Determine the (x, y) coordinate at the center of the cell enclosing the given text.  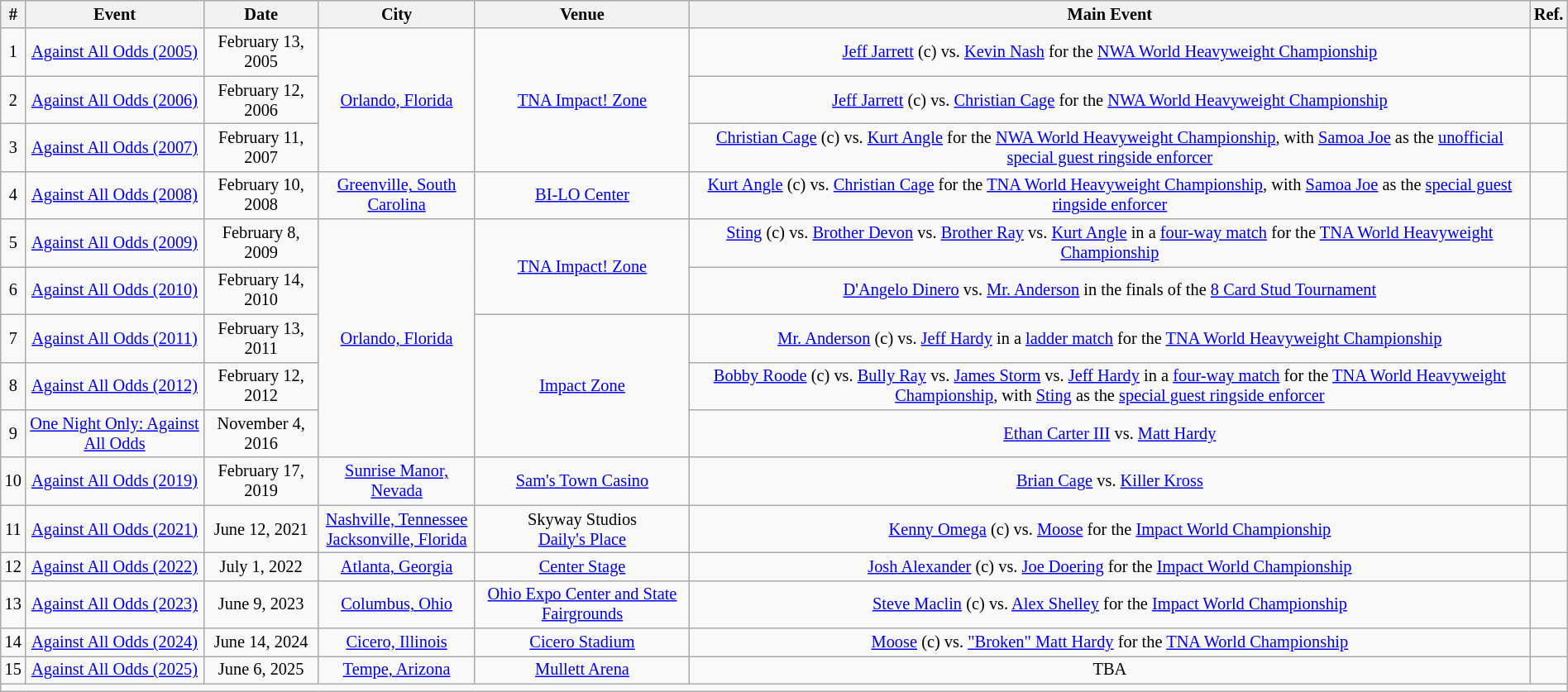
Against All Odds (2025) (114, 670)
Brian Cage vs. Killer Kross (1110, 481)
Mullett Arena (582, 670)
Sunrise Manor, Nevada (397, 481)
Christian Cage (c) vs. Kurt Angle for the NWA World Heavyweight Championship, with Samoa Joe as the unofficial special guest ringside enforcer (1110, 147)
Atlanta, Georgia (397, 566)
June 12, 2021 (261, 529)
February 10, 2008 (261, 195)
Against All Odds (2005) (114, 52)
2 (13, 100)
Against All Odds (2008) (114, 195)
BI-LO Center (582, 195)
# (13, 14)
Against All Odds (2019) (114, 481)
Against All Odds (2010) (114, 290)
Mr. Anderson (c) vs. Jeff Hardy in a ladder match for the TNA World Heavyweight Championship (1110, 338)
Impact Zone (582, 385)
June 9, 2023 (261, 604)
12 (13, 566)
Nashville, TennesseeJacksonville, Florida (397, 529)
15 (13, 670)
Date (261, 14)
June 14, 2024 (261, 642)
1 (13, 52)
City (397, 14)
3 (13, 147)
4 (13, 195)
5 (13, 243)
February 13, 2005 (261, 52)
February 13, 2011 (261, 338)
14 (13, 642)
Jeff Jarrett (c) vs. Christian Cage for the NWA World Heavyweight Championship (1110, 100)
February 12, 2006 (261, 100)
8 (13, 386)
6 (13, 290)
Jeff Jarrett (c) vs. Kevin Nash for the NWA World Heavyweight Championship (1110, 52)
Against All Odds (2007) (114, 147)
11 (13, 529)
Moose (c) vs. "Broken" Matt Hardy for the TNA World Championship (1110, 642)
Ref. (1548, 14)
Against All Odds (2009) (114, 243)
Main Event (1110, 14)
Sting (c) vs. Brother Devon vs. Brother Ray vs. Kurt Angle in a four-way match for the TNA World Heavyweight Championship (1110, 243)
February 8, 2009 (261, 243)
13 (13, 604)
June 6, 2025 (261, 670)
Kenny Omega (c) vs. Moose for the Impact World Championship (1110, 529)
Skyway StudiosDaily's Place (582, 529)
9 (13, 433)
February 14, 2010 (261, 290)
Against All Odds (2024) (114, 642)
July 1, 2022 (261, 566)
Sam's Town Casino (582, 481)
November 4, 2016 (261, 433)
Event (114, 14)
Against All Odds (2012) (114, 386)
Steve Maclin (c) vs. Alex Shelley for the Impact World Championship (1110, 604)
7 (13, 338)
Against All Odds (2023) (114, 604)
February 11, 2007 (261, 147)
Ethan Carter III vs. Matt Hardy (1110, 433)
Ohio Expo Center and State Fairgrounds (582, 604)
Venue (582, 14)
February 12, 2012 (261, 386)
February 17, 2019 (261, 481)
Cicero Stadium (582, 642)
10 (13, 481)
Columbus, Ohio (397, 604)
Greenville, South Carolina (397, 195)
Against All Odds (2011) (114, 338)
Kurt Angle (c) vs. Christian Cage for the TNA World Heavyweight Championship, with Samoa Joe as the special guest ringside enforcer (1110, 195)
Cicero, Illinois (397, 642)
D'Angelo Dinero vs. Mr. Anderson in the finals of the 8 Card Stud Tournament (1110, 290)
Against All Odds (2022) (114, 566)
Josh Alexander (c) vs. Joe Doering for the Impact World Championship (1110, 566)
Against All Odds (2006) (114, 100)
One Night Only: Against All Odds (114, 433)
TBA (1110, 670)
Center Stage (582, 566)
Tempe, Arizona (397, 670)
Against All Odds (2021) (114, 529)
